Return (x, y) of the center of cell containing provided text 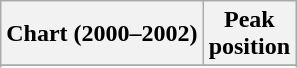
Peakposition (249, 34)
Chart (2000–2002) (102, 34)
